Output the [X, Y] coordinate of the center of the cell containing the given text.  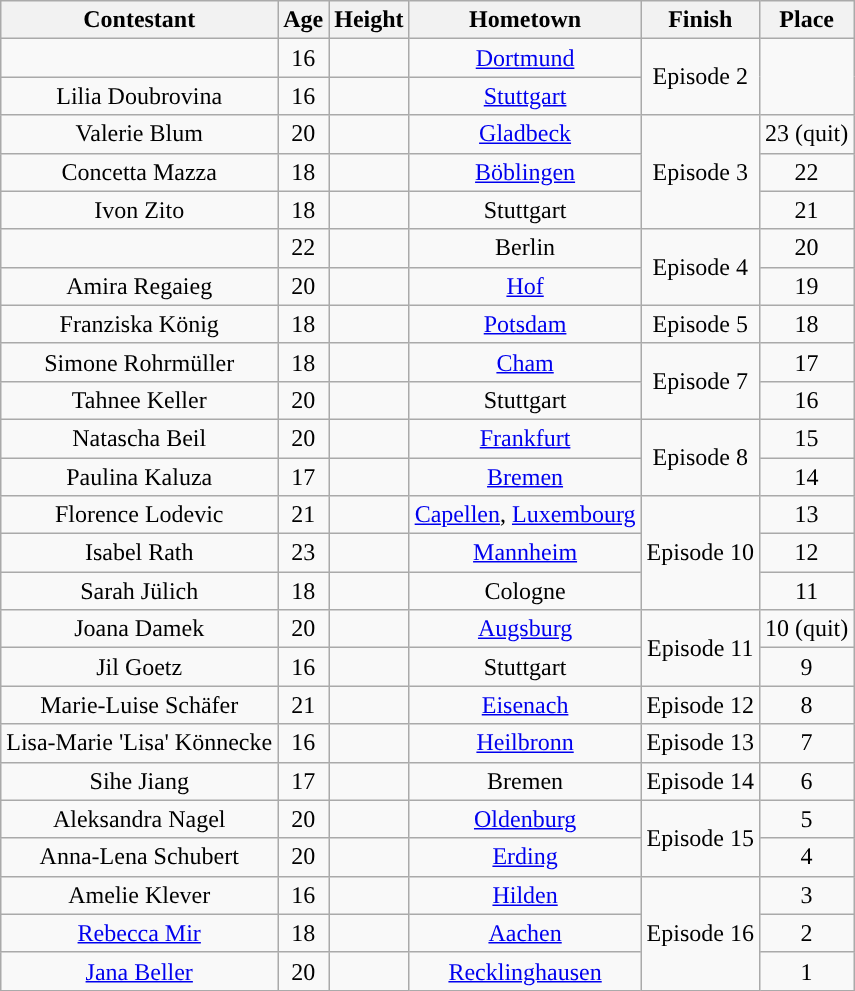
Franziska König [140, 324]
Mannheim [525, 553]
Lisa-Marie 'Lisa' Könnecke [140, 743]
Episode 10 [700, 553]
Hof [525, 286]
Anna-Lena Schubert [140, 857]
Frankfurt [525, 438]
Isabel Rath [140, 553]
8 [806, 705]
3 [806, 895]
Episode 11 [700, 648]
Aachen [525, 933]
Ivon Zito [140, 210]
11 [806, 591]
23 [304, 553]
Episode 12 [700, 705]
Eisenach [525, 705]
Jil Goetz [140, 667]
Place [806, 20]
Florence Lodevic [140, 515]
Berlin [525, 248]
Capellen, Luxembourg [525, 515]
Paulina Kaluza [140, 477]
Tahnee Keller [140, 400]
Episode 4 [700, 267]
Contestant [140, 20]
Episode 5 [700, 324]
Natascha Beil [140, 438]
10 (quit) [806, 629]
4 [806, 857]
Simone Rohrmüller [140, 362]
13 [806, 515]
Episode 15 [700, 838]
Episode 13 [700, 743]
Height [369, 20]
Erding [525, 857]
9 [806, 667]
Finish [700, 20]
Episode 16 [700, 933]
Augsburg [525, 629]
Recklinghausen [525, 971]
5 [806, 819]
Böblingen [525, 172]
2 [806, 933]
Amelie Klever [140, 895]
15 [806, 438]
Jana Beller [140, 971]
Lilia Doubrovina [140, 96]
Hilden [525, 895]
Rebecca Mir [140, 933]
Heilbronn [525, 743]
1 [806, 971]
Episode 14 [700, 781]
14 [806, 477]
Valerie Blum [140, 134]
Episode 7 [700, 381]
Gladbeck [525, 134]
Dortmund [525, 58]
12 [806, 553]
Aleksandra Nagel [140, 819]
Joana Damek [140, 629]
Hometown [525, 20]
7 [806, 743]
Age [304, 20]
Episode 3 [700, 172]
Potsdam [525, 324]
Episode 8 [700, 457]
Concetta Mazza [140, 172]
19 [806, 286]
Amira Regaieg [140, 286]
Sihe Jiang [140, 781]
Sarah Jülich [140, 591]
Oldenburg [525, 819]
Cham [525, 362]
Episode 2 [700, 77]
23 (quit) [806, 134]
Cologne [525, 591]
6 [806, 781]
Marie-Luise Schäfer [140, 705]
